Search for the cell housing the specified text and yield its (x, y) center coordinate. 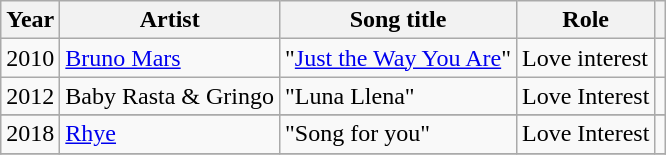
"Luna Llena" (398, 96)
2010 (30, 58)
Bruno Mars (170, 58)
Year (30, 20)
Song title (398, 20)
Role (585, 20)
2018 (30, 134)
Rhye (170, 134)
"Just the Way You Are" (398, 58)
Love interest (585, 58)
Artist (170, 20)
2012 (30, 96)
"Song for you" (398, 134)
Baby Rasta & Gringo (170, 96)
